Pinpoint the cell where the given text exists, returning its (X, Y) midpoint coordinate. 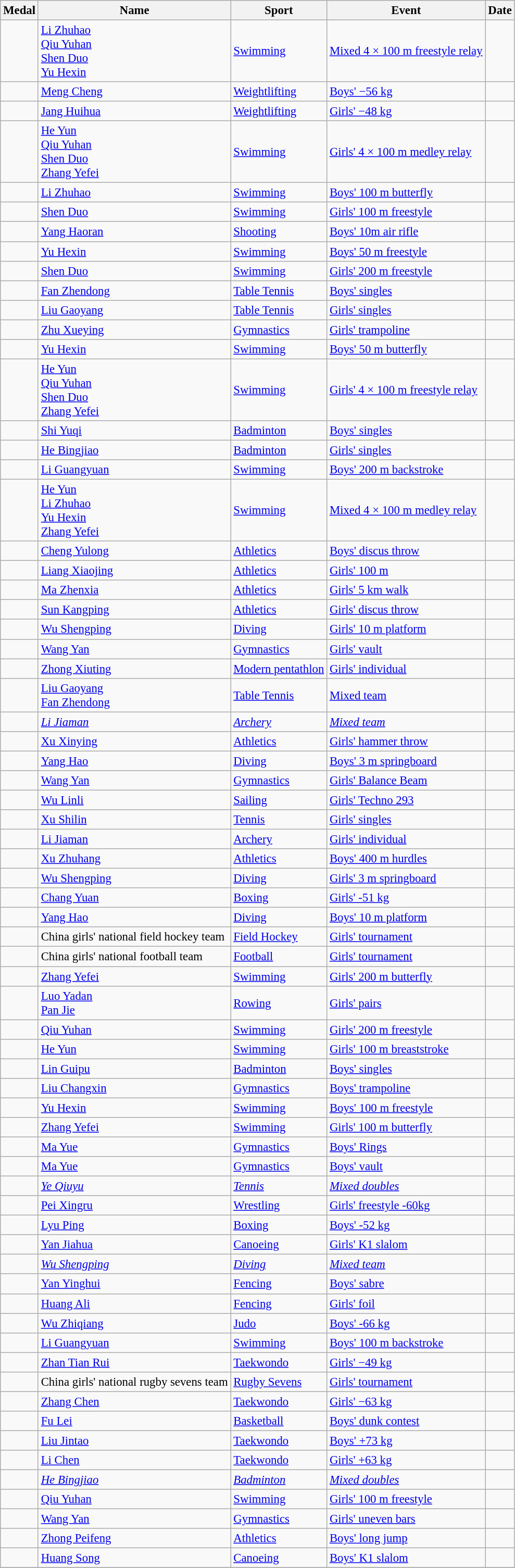
Girls' +63 kg (406, 1460)
Boys' vault (406, 1166)
Sailing (279, 800)
Zhang Chen (134, 1401)
Boys' dunk contest (406, 1421)
Li Chen (134, 1460)
Girls' −63 kg (406, 1401)
Judo (279, 1323)
Cheng Yulong (134, 551)
Meng Cheng (134, 92)
Football (279, 957)
Lyu Ping (134, 1225)
Girls' hammer throw (406, 742)
Li ZhuhaoQiu YuhanShen DuoYu Hexin (134, 51)
Girls' 200 m butterfly (406, 976)
Girls' Techno 293 (406, 800)
Shi Yuqi (134, 431)
Liu GaoyangFan Zhendong (134, 695)
Fu Lei (134, 1421)
Medal (20, 10)
Girls' 100 m breaststroke (406, 1049)
Boys' trampoline (406, 1088)
Girls' trampoline (406, 330)
Girls' 4 × 100 m freestyle relay (406, 390)
Lin Guipu (134, 1069)
Li Zhuhao (134, 193)
Boys' −56 kg (406, 92)
Sun Kangping (134, 610)
Girls' 4 × 100 m medley relay (406, 152)
Girls' vault (406, 649)
Boys' 100 m backstroke (406, 1343)
Mixed 4 × 100 m medley relay (406, 510)
Boys' 100 m freestyle (406, 1108)
Liu Changxin (134, 1088)
Zhong Peifeng (134, 1538)
Girls' −48 kg (406, 111)
He YunLi ZhuhaoYu HexinZhang Yefei (134, 510)
Girls' freestyle -60kg (406, 1206)
Jang Huihua (134, 111)
Luo YadanPan Jie (134, 1003)
Boys' sabre (406, 1284)
Boys' -66 kg (406, 1323)
China girls' national rugby sevens team (134, 1382)
Zhan Tian Rui (134, 1362)
Basketball (279, 1421)
Xu Xinying (134, 742)
Girls' K1 slalom (406, 1245)
Boys' 10 m platform (406, 918)
Yan Jiahua (134, 1245)
Boys' 50 m butterfly (406, 349)
Wu Zhiqiang (134, 1323)
Yang Haoran (134, 232)
Boys' +73 kg (406, 1440)
Girls' 100 m butterfly (406, 1127)
Rugby Sevens (279, 1382)
Boys' K1 slalom (406, 1558)
Boys' 10m air rifle (406, 232)
Rowing (279, 1003)
Ma Zhenxia (134, 590)
Girls' 3 m springboard (406, 879)
Liang Xiaojing (134, 571)
Girls' −49 kg (406, 1362)
Girls' pairs (406, 1003)
Girls' Balance Beam (406, 781)
Field Hockey (279, 937)
Boys' Rings (406, 1147)
Boys' long jump (406, 1538)
Huang Song (134, 1558)
Fan Zhendong (134, 291)
He Yun (134, 1049)
Pei Xingru (134, 1206)
Mixed 4 × 100 m freestyle relay (406, 51)
Wrestling (279, 1206)
Event (406, 10)
Liu Gaoyang (134, 310)
Girls' -51 kg (406, 898)
Shooting (279, 232)
Girls' discus throw (406, 610)
Date (500, 10)
Boys' 50 m freestyle (406, 252)
Boys' -52 kg (406, 1225)
Girls' 10 m platform (406, 630)
Girls' foil (406, 1303)
Boys' 400 m hurdles (406, 859)
Girls' 100 m (406, 571)
Yan Yinghui (134, 1284)
Xu Shilin (134, 820)
Name (134, 10)
Boys' discus throw (406, 551)
Liu Jintao (134, 1440)
Girls' 5 km walk (406, 590)
Modern pentathlon (279, 669)
Boys' 3 m springboard (406, 761)
Girls' uneven bars (406, 1519)
Boys' 100 m butterfly (406, 193)
Boys' 200 m backstroke (406, 470)
China girls' national football team (134, 957)
China girls' national field hockey team (134, 937)
Wu Linli (134, 800)
Huang Ali (134, 1303)
Zhong Xiuting (134, 669)
Sport (279, 10)
Zhu Xueying (134, 330)
Ye Qiuyu (134, 1186)
Xu Zhuhang (134, 859)
Chang Yuan (134, 898)
